Locate the cell with the specified text and output its [x, y] center coordinate. 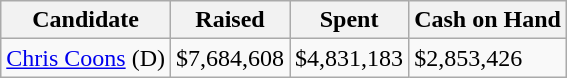
$7,684,608 [230, 58]
Spent [350, 20]
Cash on Hand [488, 20]
Raised [230, 20]
$4,831,183 [350, 58]
Candidate [86, 20]
Chris Coons (D) [86, 58]
$2,853,426 [488, 58]
